Scan for the cell matching the given text and deliver its (x, y) coordinate at center. 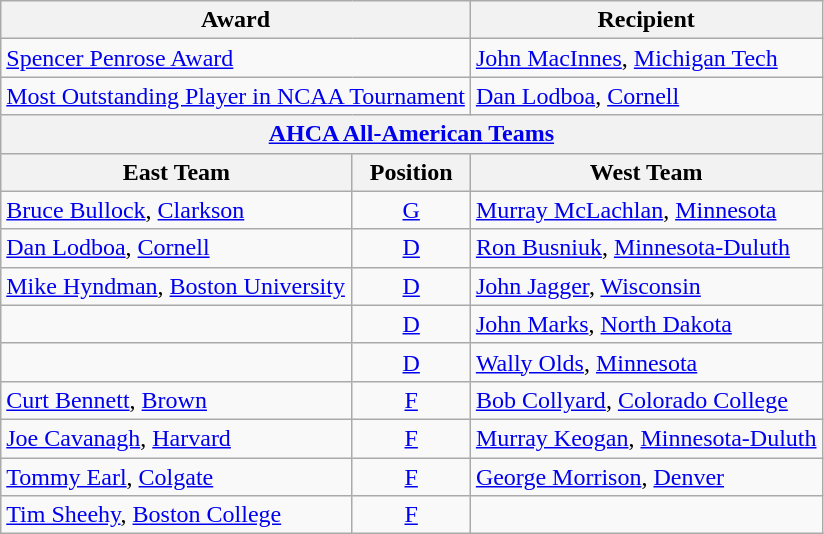
Curt Bennett, Brown (176, 400)
Bob Collyard, Colorado College (646, 400)
Award (236, 20)
Joe Cavanagh, Harvard (176, 438)
John MacInnes, Michigan Tech (646, 58)
East Team (176, 172)
G (411, 210)
Ron Busniuk, Minnesota-Duluth (646, 248)
Most Outstanding Player in NCAA Tournament (236, 96)
John Jagger, Wisconsin (646, 286)
Murray Keogan, Minnesota-Duluth (646, 438)
Mike Hyndman, Boston University (176, 286)
West Team (646, 172)
Murray McLachlan, Minnesota (646, 210)
Bruce Bullock, Clarkson (176, 210)
John Marks, North Dakota (646, 324)
Tim Sheehy, Boston College (176, 515)
Spencer Penrose Award (236, 58)
AHCA All-American Teams (412, 134)
Wally Olds, Minnesota (646, 362)
Tommy Earl, Colgate (176, 477)
Position (411, 172)
George Morrison, Denver (646, 477)
Recipient (646, 20)
